Locate the cell with the specified text and output its [x, y] center coordinate. 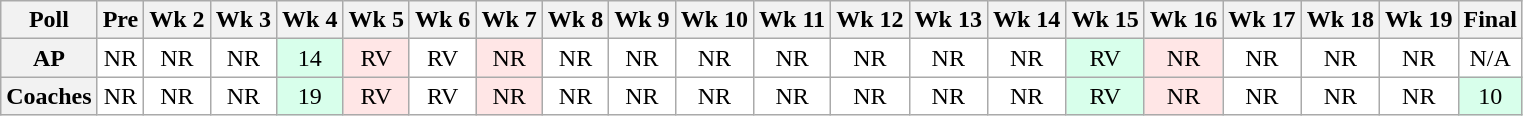
14 [310, 58]
Wk 15 [1105, 20]
Wk 12 [870, 20]
Wk 9 [642, 20]
Wk 10 [714, 20]
AP [49, 58]
Wk 3 [243, 20]
10 [1490, 96]
Wk 17 [1262, 20]
Poll [49, 20]
N/A [1490, 58]
Wk 2 [177, 20]
Pre [120, 20]
Final [1490, 20]
Wk 6 [442, 20]
Coaches [49, 96]
Wk 5 [376, 20]
Wk 19 [1419, 20]
Wk 8 [575, 20]
Wk 4 [310, 20]
Wk 13 [948, 20]
Wk 16 [1183, 20]
Wk 7 [509, 20]
Wk 14 [1026, 20]
Wk 18 [1340, 20]
19 [310, 96]
Wk 11 [792, 20]
